For the text-containing cell, return its midpoint in [X, Y] coordinate format. 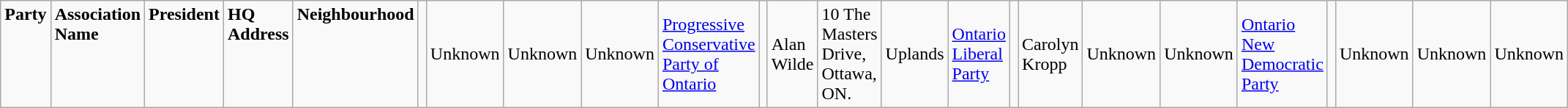
Uplands [915, 54]
Ontario New Democratic Party [1283, 54]
HQ Address [258, 54]
Neighbourhood [356, 54]
Party [26, 54]
Ontario Liberal Party [979, 54]
Association Name [97, 54]
Progressive Conservative Party of Ontario [709, 54]
President [184, 54]
Carolyn Kropp [1050, 54]
Alan Wilde [792, 54]
10 The Masters Drive, Ottawa, ON. [849, 54]
